Pinpoint the cell where the given text exists, returning its (x, y) midpoint coordinate. 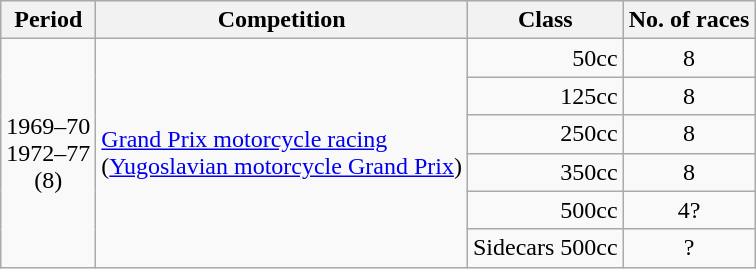
1969–701972–77(8) (48, 153)
250cc (545, 134)
500cc (545, 210)
Class (545, 20)
Grand Prix motorcycle racing(Yugoslavian motorcycle Grand Prix) (282, 153)
No. of races (689, 20)
Period (48, 20)
4? (689, 210)
350cc (545, 172)
Sidecars 500cc (545, 248)
50cc (545, 58)
? (689, 248)
125cc (545, 96)
Competition (282, 20)
